Search for the cell housing the specified text and yield its [X, Y] center coordinate. 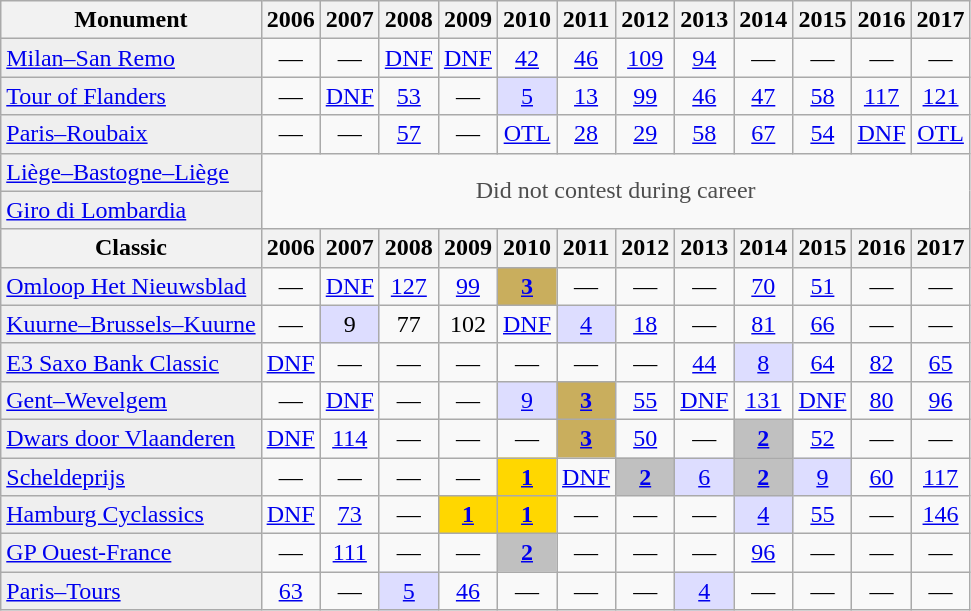
Giro di Lombardia [131, 210]
65 [940, 362]
81 [764, 324]
121 [940, 96]
53 [408, 96]
54 [822, 134]
60 [882, 477]
42 [526, 58]
Paris–Roubaix [131, 134]
Dwars door Vlaanderen [131, 438]
Hamburg Cyclassics [131, 515]
50 [646, 438]
146 [940, 515]
29 [646, 134]
63 [290, 591]
114 [350, 438]
66 [822, 324]
Omloop Het Nieuwsblad [131, 286]
82 [882, 362]
6 [704, 477]
E3 Saxo Bank Classic [131, 362]
67 [764, 134]
80 [882, 400]
Did not contest during career [616, 191]
Scheldeprijs [131, 477]
111 [350, 553]
57 [408, 134]
13 [586, 96]
18 [646, 324]
Kuurne–Brussels–Kuurne [131, 324]
109 [646, 58]
131 [764, 400]
Milan–San Remo [131, 58]
28 [586, 134]
51 [822, 286]
GP Ouest-France [131, 553]
Gent–Wevelgem [131, 400]
Monument [131, 20]
47 [764, 96]
Classic [131, 248]
Liège–Bastogne–Liège [131, 172]
Tour of Flanders [131, 96]
77 [408, 324]
94 [704, 58]
44 [704, 362]
8 [764, 362]
70 [764, 286]
Paris–Tours [131, 591]
127 [408, 286]
64 [822, 362]
73 [350, 515]
52 [822, 438]
102 [468, 324]
